Provide the (X, Y) coordinate of the cell's center where the given text is located.  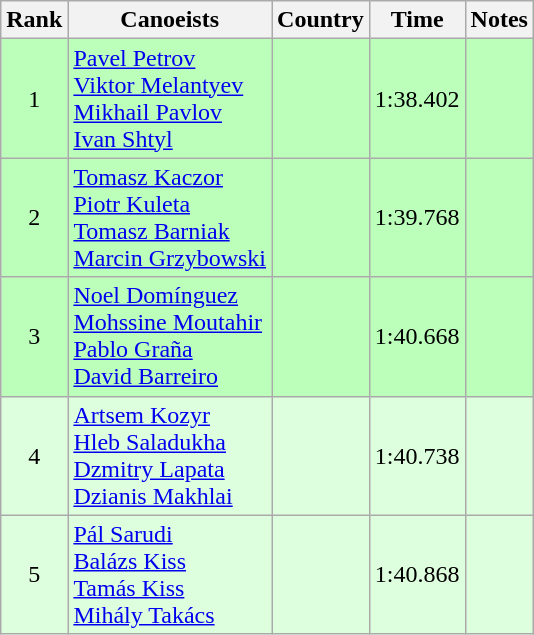
4 (34, 456)
2 (34, 218)
Pavel PetrovViktor MelantyevMikhail PavlovIvan Shtyl (170, 98)
Noel DomínguezMohssine MoutahirPablo GrañaDavid Barreiro (170, 336)
1:40.668 (417, 336)
Time (417, 20)
Country (321, 20)
Rank (34, 20)
1:40.868 (417, 574)
Notes (499, 20)
Tomasz KaczorPiotr KuletaTomasz BarniakMarcin Grzybowski (170, 218)
1:38.402 (417, 98)
1:40.738 (417, 456)
3 (34, 336)
Artsem KozyrHleb SaladukhaDzmitry LapataDzianis Makhlai (170, 456)
5 (34, 574)
Pál SarudiBalázs KissTamás KissMihály Takács (170, 574)
1 (34, 98)
Canoeists (170, 20)
1:39.768 (417, 218)
